Extract the (x, y) coordinate from the center of the cell holding the provided text.  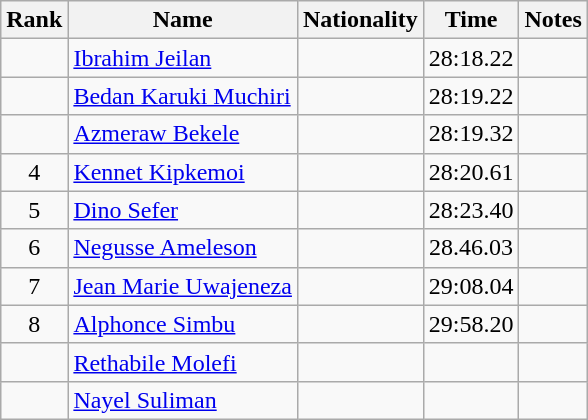
28.46.03 (471, 248)
Name (183, 20)
Negusse Ameleson (183, 248)
28:19.22 (471, 96)
6 (34, 248)
Azmeraw Bekele (183, 134)
Ibrahim Jeilan (183, 58)
Jean Marie Uwajeneza (183, 286)
Nayel Suliman (183, 400)
29:08.04 (471, 286)
7 (34, 286)
Nationality (360, 20)
28:18.22 (471, 58)
Time (471, 20)
Bedan Karuki Muchiri (183, 96)
4 (34, 172)
8 (34, 324)
28:23.40 (471, 210)
Dino Sefer (183, 210)
29:58.20 (471, 324)
Rethabile Molefi (183, 362)
Kennet Kipkemoi (183, 172)
Notes (553, 20)
Rank (34, 20)
28:19.32 (471, 134)
28:20.61 (471, 172)
Alphonce Simbu (183, 324)
5 (34, 210)
